For the text-containing cell, return its midpoint in (X, Y) coordinate format. 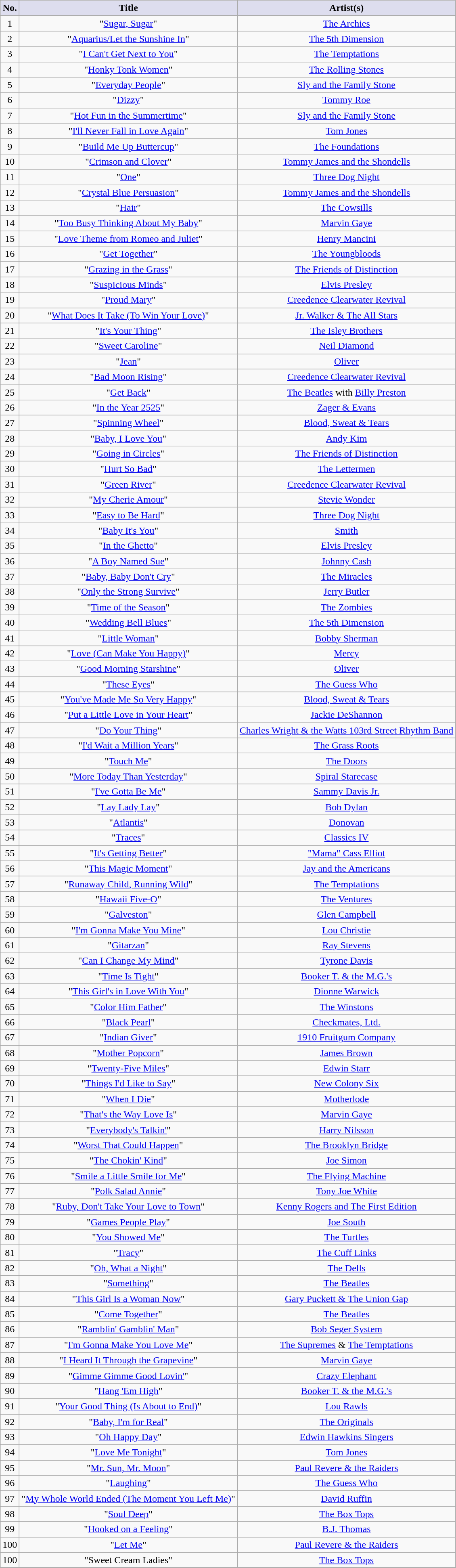
81 (10, 1253)
28 (10, 438)
"Sweet Cream Ladies" (128, 1560)
97 (10, 1499)
"Build Me Up Buttercup" (128, 146)
79 (10, 1222)
"Love Theme from Romeo and Juliet" (128, 239)
Title (128, 8)
"In the Ghetto" (128, 546)
"Things I'd Like to Say" (128, 1084)
"Tracy" (128, 1253)
59 (10, 914)
"These Eyes" (128, 684)
"Get Together" (128, 254)
24 (10, 377)
93 (10, 1437)
"Everyday People" (128, 85)
B.J. Thomas (346, 1529)
20 (10, 315)
87 (10, 1345)
13 (10, 208)
6 (10, 100)
49 (10, 761)
89 (10, 1375)
Henry Mancini (346, 239)
45 (10, 700)
"Can I Change My Mind" (128, 961)
"I'll Never Fall in Love Again" (128, 131)
"Time Is Tight" (128, 976)
The Archies (346, 23)
14 (10, 223)
50 (10, 776)
8 (10, 131)
"Hang 'Em High" (128, 1391)
31 (10, 484)
Classics IV (346, 838)
Johnny Cash (346, 561)
"My Cherie Amour" (128, 500)
37 (10, 576)
Tony Joe White (346, 1191)
96 (10, 1483)
"You Showed Me" (128, 1237)
"Baby, I'm for Real" (128, 1421)
"Love (Can Make You Happy)" (128, 653)
54 (10, 838)
99 (10, 1529)
Tyrone Davis (346, 961)
64 (10, 992)
"Black Pearl" (128, 1022)
Donovan (346, 822)
16 (10, 254)
Artist(s) (346, 8)
Edwin Hawkins Singers (346, 1437)
65 (10, 1007)
66 (10, 1022)
Lou Christie (346, 930)
"Something" (128, 1283)
33 (10, 515)
"I'm Gonna Make You Mine" (128, 930)
Bob Dylan (346, 807)
"Ruby, Don't Take Your Love to Town" (128, 1207)
The Turtles (346, 1237)
Glen Campbell (346, 914)
"Jean" (128, 361)
41 (10, 638)
"Bad Moon Rising" (128, 377)
72 (10, 1114)
25 (10, 392)
15 (10, 239)
"Only the Strong Survive" (128, 592)
"Traces" (128, 838)
"Galveston" (128, 914)
60 (10, 930)
"Oh, What a Night" (128, 1268)
61 (10, 945)
"Hair" (128, 208)
26 (10, 407)
"Suspicious Minds" (128, 285)
"Come Together" (128, 1314)
David Ruffin (346, 1499)
"Time of the Season" (128, 607)
63 (10, 976)
New Colony Six (346, 1084)
"Baby, I Love You" (128, 438)
"Games People Play" (128, 1222)
"Your Good Thing (Is About to End)" (128, 1406)
Zager & Evans (346, 407)
2 (10, 39)
"Ramblin' Gamblin' Man" (128, 1329)
9 (10, 146)
"Laughing" (128, 1483)
"Dizzy" (128, 100)
62 (10, 961)
The Brooklyn Bridge (346, 1145)
"Baby, Baby Don't Cry" (128, 576)
Joe Simon (346, 1160)
22 (10, 346)
73 (10, 1130)
58 (10, 899)
95 (10, 1468)
The Lettermen (346, 469)
88 (10, 1360)
"More Today Than Yesterday" (128, 776)
Gary Puckett & The Union Gap (346, 1299)
"Hurt So Bad" (128, 469)
17 (10, 269)
23 (10, 361)
"Sugar, Sugar" (128, 23)
The Supremes & The Temptations (346, 1345)
Spiral Starecase (346, 776)
Bobby Sherman (346, 638)
70 (10, 1084)
11 (10, 177)
5 (10, 85)
Smith (346, 530)
The Cowsills (346, 208)
4 (10, 69)
40 (10, 623)
The Isley Brothers (346, 331)
"You've Made Me So Very Happy" (128, 700)
27 (10, 423)
77 (10, 1191)
21 (10, 331)
39 (10, 607)
30 (10, 469)
"Smile a Little Smile for Me" (128, 1176)
Crazy Elephant (346, 1375)
"Little Woman" (128, 638)
90 (10, 1391)
32 (10, 500)
7 (10, 115)
"Good Morning Starshine" (128, 669)
Lou Rawls (346, 1406)
Jackie DeShannon (346, 715)
"Lay Lady Lay" (128, 807)
"Love Me Tonight" (128, 1453)
The Doors (346, 761)
"The Chokin' Kind" (128, 1160)
"One" (128, 177)
43 (10, 669)
Edwin Starr (346, 1068)
"Grazing in the Grass" (128, 269)
"Proud Mary" (128, 300)
86 (10, 1329)
1 (10, 23)
"Aquarius/Let the Sunshine In" (128, 39)
"Easy to Be Hard" (128, 515)
19 (10, 300)
75 (10, 1160)
57 (10, 884)
47 (10, 730)
92 (10, 1421)
"A Boy Named Sue" (128, 561)
The Flying Machine (346, 1176)
Stevie Wonder (346, 500)
46 (10, 715)
"Put a Little Love in Your Heart" (128, 715)
"Do Your Thing" (128, 730)
"This Girl Is a Woman Now" (128, 1299)
"What Does It Take (To Win Your Love)" (128, 315)
"Crystal Blue Persuasion" (128, 193)
94 (10, 1453)
29 (10, 454)
Harry Nilsson (346, 1130)
"Green River" (128, 484)
"Mama" Cass Elliot (346, 853)
3 (10, 54)
68 (10, 1053)
"Spinning Wheel" (128, 423)
80 (10, 1237)
"Worst That Could Happen" (128, 1145)
36 (10, 561)
38 (10, 592)
The Youngbloods (346, 254)
Tommy Roe (346, 100)
"This Magic Moment" (128, 868)
"That's the Way Love Is" (128, 1114)
98 (10, 1514)
85 (10, 1314)
"Too Busy Thinking About My Baby" (128, 223)
Andy Kim (346, 438)
"My Whole World Ended (The Moment You Left Me)" (128, 1499)
"Hooked on a Feeling" (128, 1529)
"Get Back" (128, 392)
67 (10, 1038)
Mercy (346, 653)
"Sweet Caroline" (128, 346)
1910 Fruitgum Company (346, 1038)
The Originals (346, 1421)
69 (10, 1068)
35 (10, 546)
18 (10, 285)
Bob Seger System (346, 1329)
The Zombies (346, 607)
Charles Wright & the Watts 103rd Street Rhythm Band (346, 730)
No. (10, 8)
"I Can't Get Next to You" (128, 54)
42 (10, 653)
"Hawaii Five-O" (128, 899)
"It's Getting Better" (128, 853)
The Beatles with Billy Preston (346, 392)
The Cuff Links (346, 1253)
"When I Die" (128, 1099)
"In the Year 2525" (128, 407)
76 (10, 1176)
Jerry Butler (346, 592)
"Crimson and Clover" (128, 161)
84 (10, 1299)
"Color Him Father" (128, 1007)
"I Heard It Through the Grapevine" (128, 1360)
55 (10, 853)
"Mr. Sun, Mr. Moon" (128, 1468)
44 (10, 684)
Motherlode (346, 1099)
"Polk Salad Annie" (128, 1191)
Jr. Walker & The All Stars (346, 315)
Ray Stevens (346, 945)
"Soul Deep" (128, 1514)
Jay and the Americans (346, 868)
"I'd Wait a Million Years" (128, 746)
"Indian Giver" (128, 1038)
52 (10, 807)
The Winstons (346, 1007)
"Atlantis" (128, 822)
82 (10, 1268)
56 (10, 868)
James Brown (346, 1053)
53 (10, 822)
"Hot Fun in the Summertime" (128, 115)
71 (10, 1099)
Dionne Warwick (346, 992)
"Gimme Gimme Good Lovin'" (128, 1375)
Joe South (346, 1222)
The Foundations (346, 146)
The Rolling Stones (346, 69)
"Mother Popcorn" (128, 1053)
"Runaway Child, Running Wild" (128, 884)
"Gitarzan" (128, 945)
"I'm Gonna Make You Love Me" (128, 1345)
"Wedding Bell Blues" (128, 623)
The Ventures (346, 899)
The Grass Roots (346, 746)
12 (10, 193)
"I've Gotta Be Me" (128, 792)
48 (10, 746)
74 (10, 1145)
"Let Me" (128, 1545)
Neil Diamond (346, 346)
34 (10, 530)
"Oh Happy Day" (128, 1437)
Sammy Davis Jr. (346, 792)
83 (10, 1283)
"Honky Tonk Women" (128, 69)
78 (10, 1207)
51 (10, 792)
Kenny Rogers and The First Edition (346, 1207)
91 (10, 1406)
10 (10, 161)
"Twenty-Five Miles" (128, 1068)
"Touch Me" (128, 761)
The Dells (346, 1268)
The Miracles (346, 576)
"This Girl's in Love With You" (128, 992)
Checkmates, Ltd. (346, 1022)
"Baby It's You" (128, 530)
"It's Your Thing" (128, 331)
"Everybody's Talkin'" (128, 1130)
"Going in Circles" (128, 454)
